Pinpoint the cell where the given text exists, returning its (X, Y) midpoint coordinate. 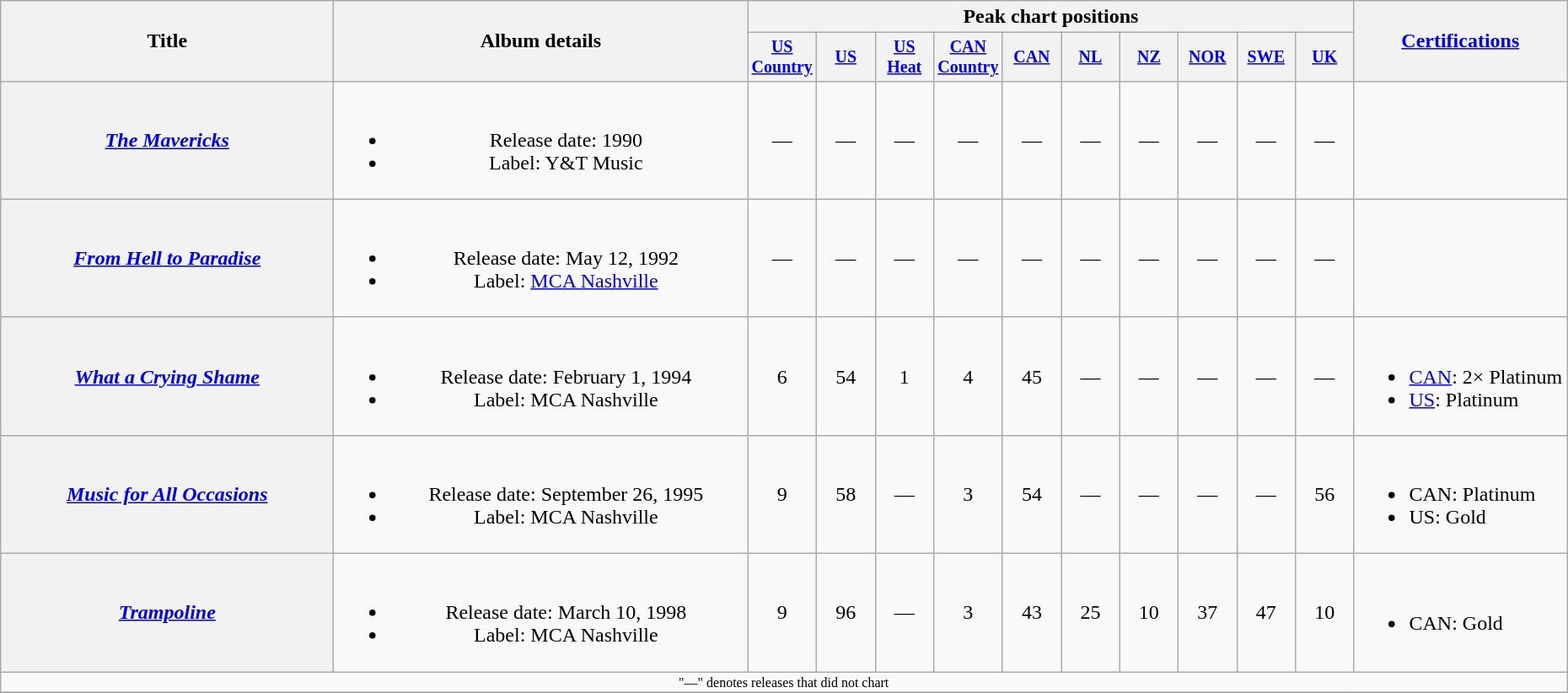
47 (1266, 613)
CAN: Gold (1460, 613)
1 (904, 376)
Album details (541, 41)
NL (1091, 57)
USHeat (904, 57)
Trampoline (167, 613)
25 (1091, 613)
Release date: March 10, 1998Label: MCA Nashville (541, 613)
CAN Country (968, 57)
NZ (1148, 57)
Peak chart positions (1050, 17)
NOR (1207, 57)
Release date: February 1, 1994Label: MCA Nashville (541, 376)
CAN: 2× PlatinumUS: Platinum (1460, 376)
Music for All Occasions (167, 494)
US Country (782, 57)
45 (1032, 376)
4 (968, 376)
The Mavericks (167, 140)
56 (1325, 494)
"—" denotes releases that did not chart (784, 682)
96 (846, 613)
What a Crying Shame (167, 376)
Release date: May 12, 1992Label: MCA Nashville (541, 258)
CAN (1032, 57)
58 (846, 494)
Certifications (1460, 41)
43 (1032, 613)
Release date: 1990Label: Y&T Music (541, 140)
6 (782, 376)
37 (1207, 613)
Title (167, 41)
CAN: PlatinumUS: Gold (1460, 494)
From Hell to Paradise (167, 258)
US (846, 57)
SWE (1266, 57)
Release date: September 26, 1995Label: MCA Nashville (541, 494)
UK (1325, 57)
